Determine the (X, Y) coordinate at the center of the cell enclosing the given text.  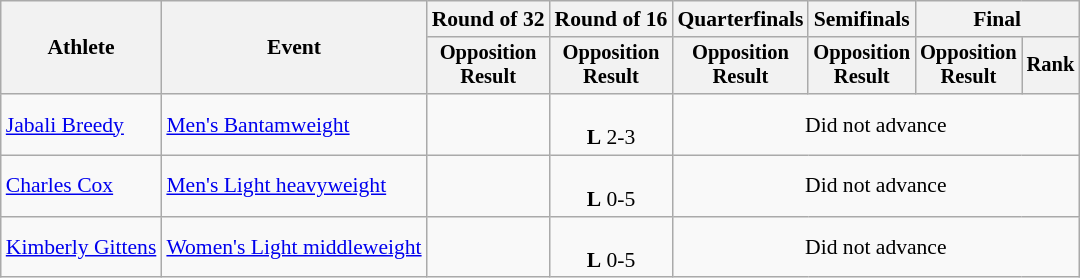
Women's Light middleweight (294, 248)
Semifinals (862, 19)
Quarterfinals (740, 19)
Athlete (82, 48)
Charles Cox (82, 186)
Jabali Breedy (82, 124)
Round of 32 (488, 19)
L 2-3 (612, 124)
Men's Light heavyweight (294, 186)
Final (997, 19)
Rank (1051, 66)
Event (294, 48)
Round of 16 (612, 19)
Kimberly Gittens (82, 248)
Men's Bantamweight (294, 124)
